Return (x, y) of the center of cell containing provided text 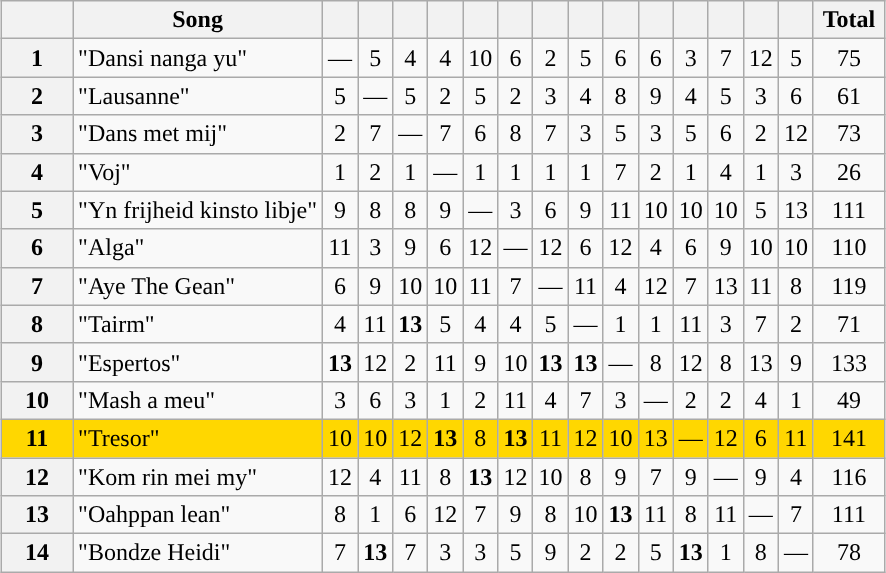
119 (848, 286)
49 (848, 400)
"Dansi nanga yu" (198, 58)
110 (848, 248)
"Oahppan lean" (198, 515)
133 (848, 362)
"Voj" (198, 172)
"Bondze Heidi" (198, 553)
"Lausanne" (198, 96)
"Tairm" (198, 324)
116 (848, 477)
61 (848, 96)
"Alga" (198, 248)
"Mash a meu" (198, 400)
14 (38, 553)
"Tresor" (198, 438)
71 (848, 324)
"Dans met mij" (198, 134)
Song (198, 20)
78 (848, 553)
"Kom rin mei my" (198, 477)
26 (848, 172)
"Aye The Gean" (198, 286)
75 (848, 58)
Total (848, 20)
73 (848, 134)
"Espertos" (198, 362)
"Yn frijheid kinsto libje" (198, 210)
141 (848, 438)
